From the cell containing the given text, extract its center point as (X, Y) coordinate. 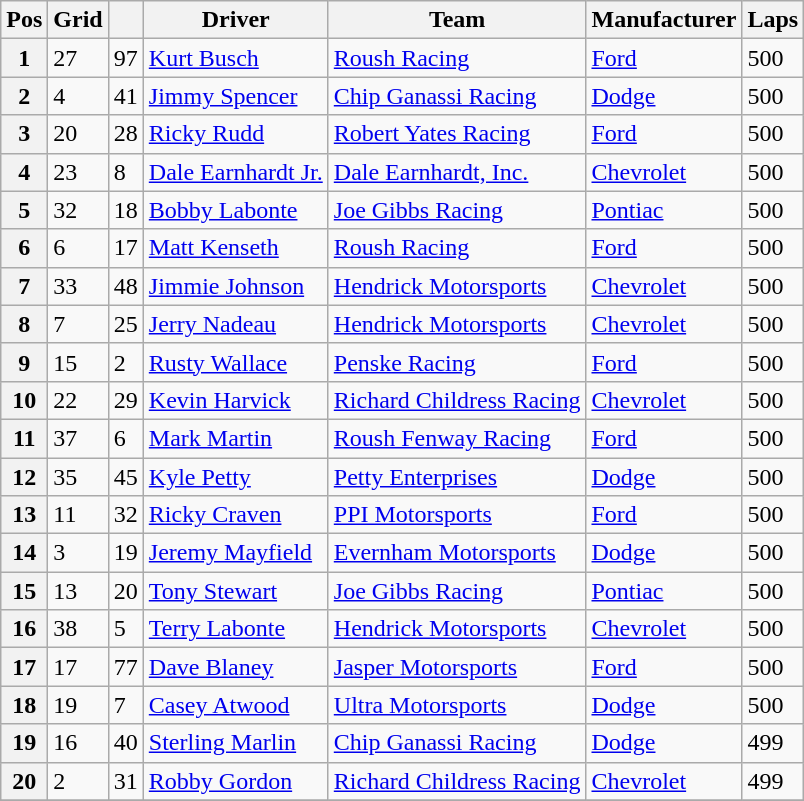
Jimmy Spencer (236, 96)
Robby Gordon (236, 781)
1 (24, 58)
23 (78, 172)
Jeremy Mayfield (236, 553)
Ricky Craven (236, 515)
Matt Kenseth (236, 248)
Dale Earnhardt Jr. (236, 172)
Jerry Nadeau (236, 324)
40 (126, 743)
22 (78, 400)
Jasper Motorsports (457, 667)
33 (78, 286)
29 (126, 400)
Penske Racing (457, 362)
Grid (78, 20)
77 (126, 667)
Dale Earnhardt, Inc. (457, 172)
Manufacturer (664, 20)
Kevin Harvick (236, 400)
Terry Labonte (236, 629)
Rusty Wallace (236, 362)
Jimmie Johnson (236, 286)
Roush Fenway Racing (457, 438)
Evernham Motorsports (457, 553)
12 (24, 477)
Laps (773, 20)
27 (78, 58)
Bobby Labonte (236, 210)
Kurt Busch (236, 58)
14 (24, 553)
38 (78, 629)
97 (126, 58)
Team (457, 20)
37 (78, 438)
Ricky Rudd (236, 134)
Dave Blaney (236, 667)
25 (126, 324)
45 (126, 477)
Driver (236, 20)
41 (126, 96)
31 (126, 781)
Pos (24, 20)
PPI Motorsports (457, 515)
Kyle Petty (236, 477)
Petty Enterprises (457, 477)
Ultra Motorsports (457, 705)
Robert Yates Racing (457, 134)
Sterling Marlin (236, 743)
28 (126, 134)
Mark Martin (236, 438)
Tony Stewart (236, 591)
48 (126, 286)
10 (24, 400)
9 (24, 362)
35 (78, 477)
Casey Atwood (236, 705)
